Scan for the cell matching the given text and deliver its (x, y) coordinate at center. 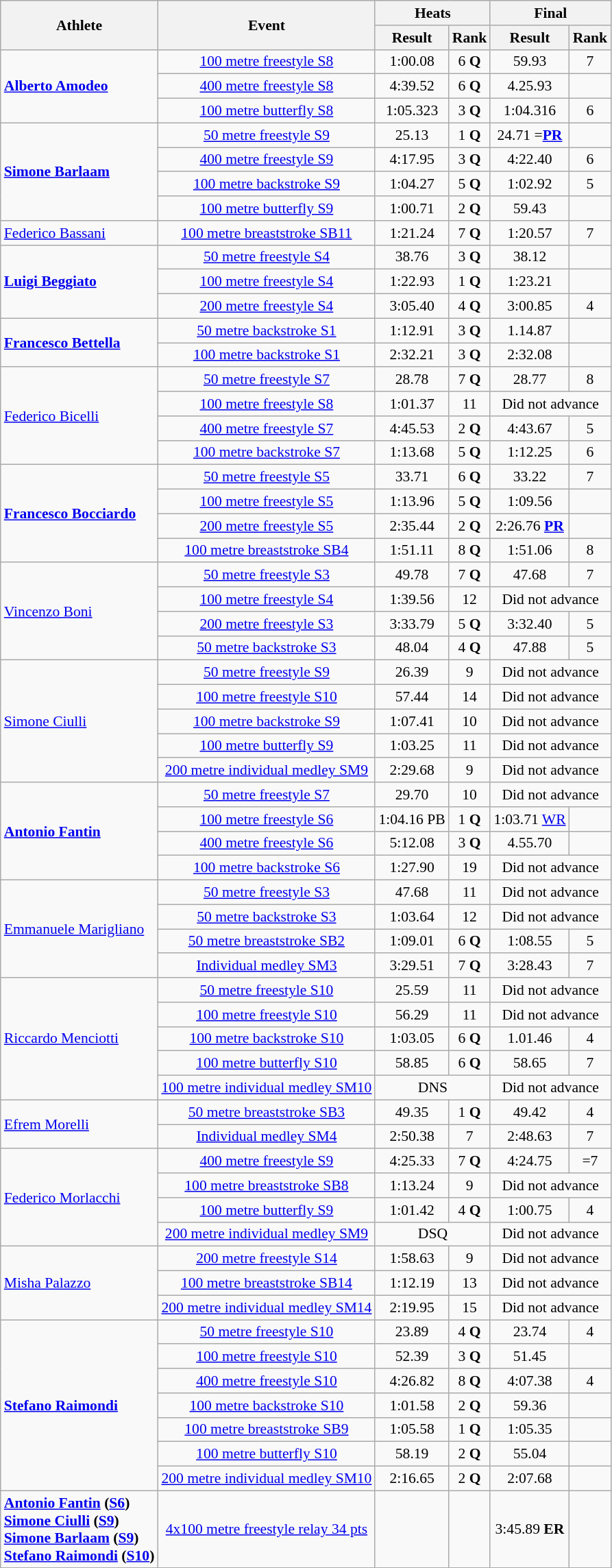
4.25.93 (529, 86)
50 metre freestyle S5 (266, 477)
2:16.65 (411, 1479)
100 metre backstroke S7 (266, 453)
200 metre individual medley SM14 (266, 1307)
4:39.52 (411, 86)
4:45.53 (411, 429)
3:32.40 (529, 624)
1:09.56 (529, 502)
Federico Bicelli (79, 416)
DSQ (432, 1234)
200 metre freestyle S3 (266, 624)
2:32.21 (411, 355)
52.39 (411, 1357)
3:29.51 (411, 966)
DNS (432, 1088)
58.85 (411, 1063)
49.42 (529, 1112)
Athlete (79, 25)
1:04.27 (411, 184)
14 (470, 697)
100 metre breaststroke SB8 (266, 1185)
1:12.25 (529, 453)
1:12.91 (411, 330)
50 metre backstroke S1 (266, 330)
1:00.08 (411, 62)
1:08.55 (529, 941)
1:04.16 PB (411, 819)
1:02.92 (529, 184)
Antonio Fantin (79, 831)
Individual medley SM3 (266, 966)
Alberto Amodeo (79, 86)
58.19 (411, 1454)
100 metre butterfly S8 (266, 111)
1:39.56 (411, 599)
Simone Ciulli (79, 721)
26.39 (411, 673)
Francesco Bettella (79, 343)
Vincenzo Boni (79, 612)
1.14.87 (529, 330)
Final (550, 13)
Individual medley SM4 (266, 1137)
400 metre freestyle S8 (266, 86)
2:19.95 (411, 1307)
4:07.38 (529, 1381)
15 (470, 1307)
=7 (591, 1161)
55.04 (529, 1454)
1:01.37 (411, 404)
Luigi Beggiato (79, 281)
4:26.82 (411, 1381)
1:21.24 (411, 233)
4:24.75 (529, 1161)
1:03.05 (411, 1039)
1:12.19 (411, 1283)
1:03.64 (411, 917)
28.77 (529, 380)
Antonio Fantin (S6)Simone Ciulli (S9)Simone Barlaam (S9) Stefano Raimondi (S10) (79, 1529)
29.70 (411, 795)
Heats (432, 13)
1:00.71 (411, 208)
3:33.79 (411, 624)
59.93 (529, 62)
1:13.68 (411, 453)
1:13.24 (411, 1185)
100 metre freestyle S5 (266, 502)
5:12.08 (411, 843)
23.74 (529, 1332)
Stefano Raimondi (79, 1406)
100 metre breaststroke SB4 (266, 551)
58.65 (529, 1063)
50 metre breaststroke SB3 (266, 1112)
49.78 (411, 575)
3:05.40 (411, 306)
1:03.25 (411, 746)
4x100 metre freestyle relay 34 pts (266, 1529)
57.44 (411, 697)
1:04.316 (529, 111)
48.04 (411, 648)
1:05.323 (411, 111)
38.76 (411, 257)
400 metre freestyle S7 (266, 429)
56.29 (411, 1015)
Federico Bassani (79, 233)
1:22.93 (411, 282)
1:13.96 (411, 502)
200 metre freestyle S14 (266, 1259)
2:29.68 (411, 771)
1:23.21 (529, 282)
25.59 (411, 990)
1:00.75 (529, 1210)
2:48.63 (529, 1137)
28.78 (411, 380)
4:43.67 (529, 429)
3:45.89 ER (529, 1529)
100 metre breaststroke SB9 (266, 1430)
400 metre freestyle S10 (266, 1381)
100 metre individual medley SM10 (266, 1088)
1:51.11 (411, 551)
50 metre freestyle S4 (266, 257)
24.71 =PR (529, 135)
1:03.71 WR (529, 819)
1:51.06 (529, 551)
59.43 (529, 208)
1:09.01 (411, 941)
4:22.40 (529, 160)
Riccardo Menciotti (79, 1039)
4:25.33 (411, 1161)
400 metre freestyle S6 (266, 843)
100 metre backstroke S1 (266, 355)
Misha Palazzo (79, 1283)
2:35.44 (411, 526)
100 metre breaststroke SB11 (266, 233)
25.13 (411, 135)
3:00.85 (529, 306)
2:32.08 (529, 355)
2:26.76 PR (529, 526)
23.89 (411, 1332)
49.35 (411, 1112)
1:01.58 (411, 1406)
33.71 (411, 477)
1:07.41 (411, 721)
Event (266, 25)
200 metre freestyle S5 (266, 526)
1.01.46 (529, 1039)
200 metre individual medley SM10 (266, 1479)
1:01.42 (411, 1210)
59.36 (529, 1406)
1:58.63 (411, 1259)
33.22 (529, 477)
2:07.68 (529, 1479)
100 metre freestyle S6 (266, 819)
1:05.35 (529, 1430)
4:17.95 (411, 160)
200 metre freestyle S4 (266, 306)
4.55.70 (529, 843)
50 metre breaststroke SB2 (266, 941)
Efrem Morelli (79, 1124)
Emmanuele Marigliano (79, 929)
Federico Morlacchi (79, 1198)
2:50.38 (411, 1137)
1:27.90 (411, 868)
19 (470, 868)
13 (470, 1283)
100 metre breaststroke SB14 (266, 1283)
51.45 (529, 1357)
1:20.57 (529, 233)
Simone Barlaam (79, 171)
3:28.43 (529, 966)
100 metre backstroke S6 (266, 868)
38.12 (529, 257)
47.88 (529, 648)
Francesco Bocciardo (79, 514)
1:05.58 (411, 1430)
